Extract the [X, Y] coordinate from the center of the cell holding the provided text.  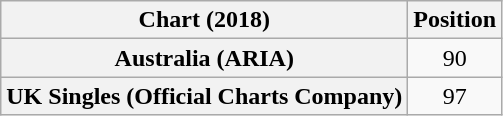
Chart (2018) [204, 20]
90 [455, 58]
UK Singles (Official Charts Company) [204, 96]
Position [455, 20]
97 [455, 96]
Australia (ARIA) [204, 58]
